Output the (x, y) coordinate of the center of the cell containing the given text.  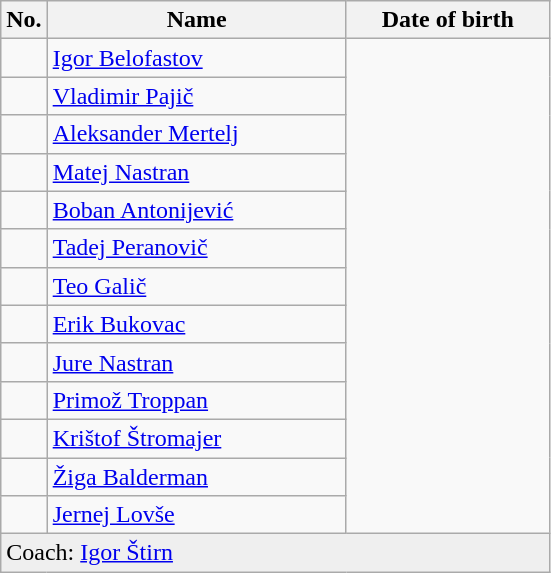
Tadej Peranovič (196, 248)
No. (24, 20)
Name (196, 20)
Teo Galič (196, 286)
Krištof Štromajer (196, 438)
Aleksander Mertelj (196, 134)
Matej Nastran (196, 172)
Igor Belofastov (196, 58)
Primož Troppan (196, 400)
Jure Nastran (196, 362)
Coach: Igor Štirn (276, 553)
Date of birth (448, 20)
Erik Bukovac (196, 324)
Žiga Balderman (196, 477)
Boban Antonijević (196, 210)
Jernej Lovše (196, 515)
Vladimir Pajič (196, 96)
